Capture the cell that displays the provided text and extract its (X, Y) central coordinate. 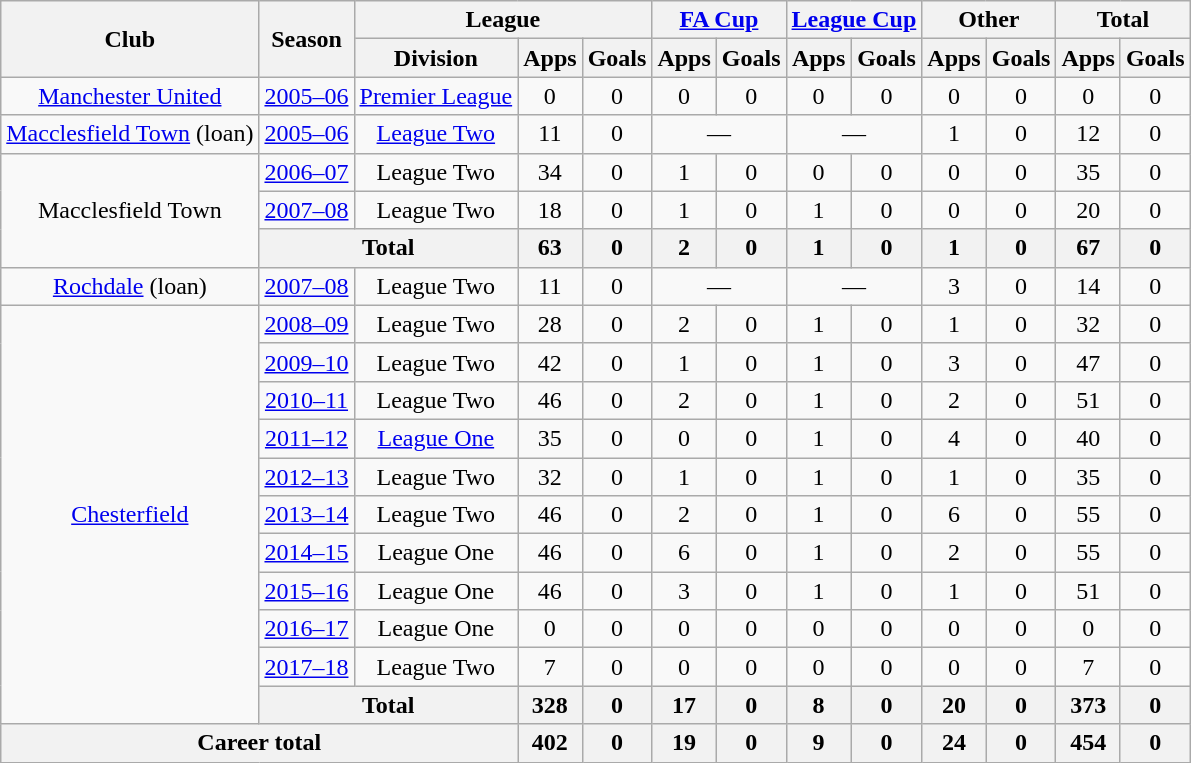
402 (550, 743)
Macclesfield Town (130, 210)
Club (130, 39)
FA Cup (719, 20)
Season (306, 39)
Other (989, 20)
40 (1088, 438)
24 (954, 743)
8 (818, 705)
2012–13 (306, 477)
28 (550, 324)
2015–16 (306, 591)
2006–07 (306, 172)
2008–09 (306, 324)
League Cup (854, 20)
2009–10 (306, 362)
12 (1088, 134)
Macclesfield Town (loan) (130, 134)
2013–14 (306, 515)
47 (1088, 362)
454 (1088, 743)
2016–17 (306, 629)
14 (1088, 286)
4 (954, 438)
2010–11 (306, 400)
18 (550, 210)
2014–15 (306, 553)
328 (550, 705)
67 (1088, 248)
Career total (260, 743)
2017–18 (306, 667)
34 (550, 172)
9 (818, 743)
Premier League (436, 96)
373 (1088, 705)
19 (684, 743)
League (503, 20)
17 (684, 705)
63 (550, 248)
Chesterfield (130, 514)
42 (550, 362)
Division (436, 58)
2011–12 (306, 438)
Manchester United (130, 96)
Rochdale (loan) (130, 286)
